Find where the given text appears and provide that cell's center as [x, y] coordinate. 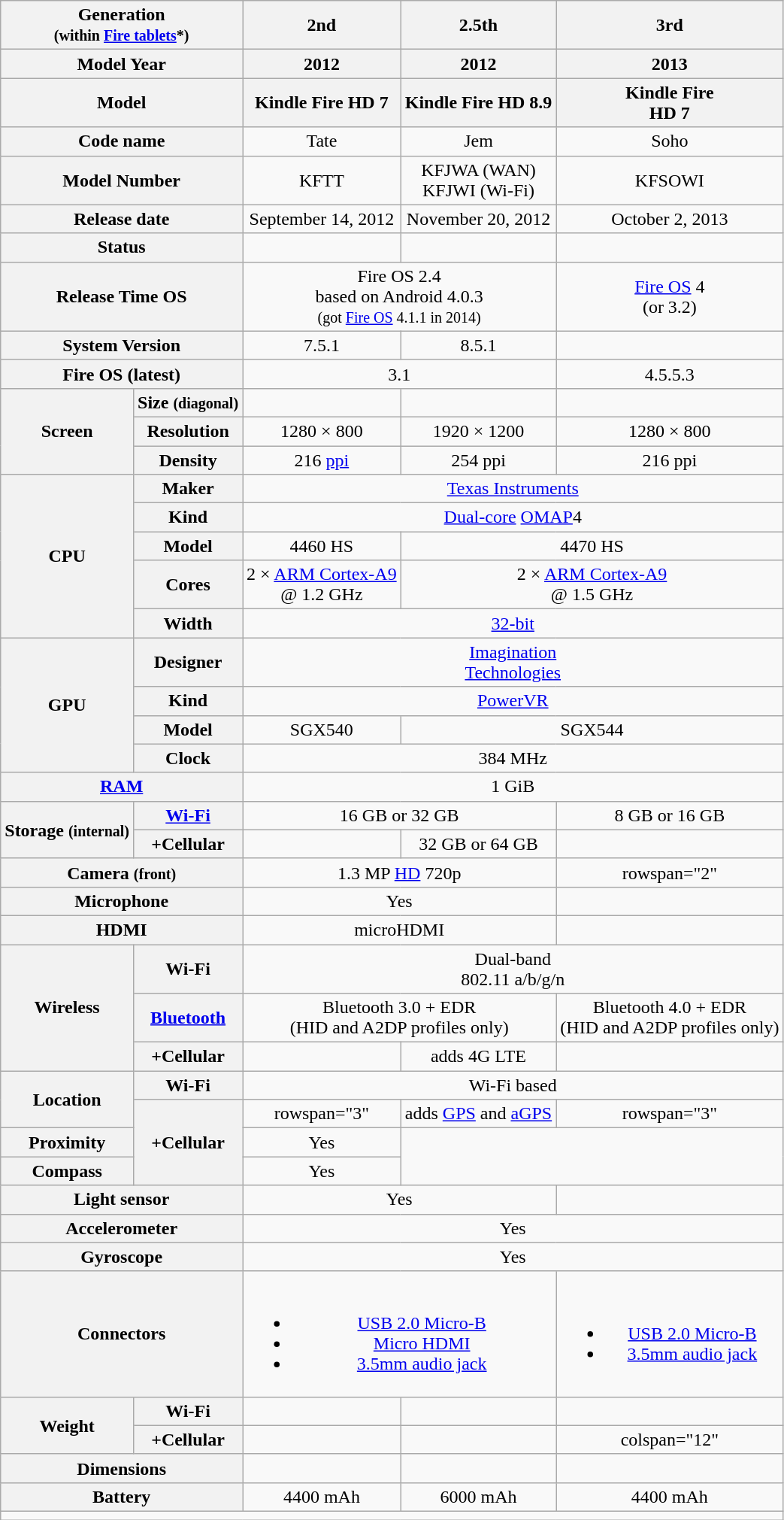
Resolution [188, 431]
Wireless [68, 1008]
2 × ARM Cortex-A9@ 1.2 GHz [322, 585]
Wi-Fi based [513, 1085]
rowspan="2" [670, 872]
Light sensor [122, 1200]
Fire OS (latest) [122, 374]
Model Number [122, 181]
16 GB or 32 GB [400, 815]
Camera (front) [122, 872]
Proximity [68, 1142]
8.5.1 [478, 345]
Connectors [122, 1334]
2.5th [478, 26]
Dimensions [122, 1468]
Kindle Fire HD 7 [322, 102]
ImaginationTechnologies [513, 662]
Clock [188, 758]
adds GPS and aGPS [478, 1114]
USB 2.0 Micro-BMicro HDMI3.5mm audio jack [400, 1334]
adds 4G LTE [478, 1057]
September 14, 2012 [322, 219]
KFSOWI [670, 181]
Bluetooth [188, 1018]
Model Year [122, 64]
Designer [188, 662]
Screen [68, 431]
32 GB or 64 GB [478, 844]
Storage (internal) [68, 830]
Gyroscope [122, 1257]
HDMI [122, 930]
Fire OS 2.4based on Android 4.0.3(got Fire OS 4.1.1 in 2014) [400, 296]
Jem [478, 141]
Dual-core OMAP4 [513, 517]
CPU [68, 557]
PowerVR [513, 701]
3rd [670, 26]
Microphone [122, 901]
3.1 [400, 374]
USB 2.0 Micro-B3.5mm audio jack [670, 1334]
Tate [322, 141]
4470 HS [592, 546]
microHDMI [400, 930]
Width [188, 623]
Kindle FireHD 7 [670, 102]
Density [188, 460]
Battery [122, 1497]
4.5.5.3 [670, 374]
Bluetooth 3.0 + EDR (HID and A2DP profiles only) [400, 1018]
Fire OS 4(or 3.2) [670, 296]
8 GB or 16 GB [670, 815]
Release Time OS [122, 296]
2 × ARM Cortex-A9@ 1.5 GHz [592, 585]
Soho [670, 141]
Dual-band802.11 a/b/g/n [513, 969]
1920 × 1200 [478, 431]
1 GiB [513, 787]
Release date [122, 219]
Compass [68, 1171]
SGX540 [322, 730]
Code name [122, 141]
254 ppi [478, 460]
November 20, 2012 [478, 219]
KFJWA (WAN)KFJWI (Wi-Fi) [478, 181]
SGX544 [592, 730]
October 2, 2013 [670, 219]
Weight [68, 1425]
KFTT [322, 181]
Accelerometer [122, 1228]
Status [122, 247]
System Version [122, 345]
colspan="12" [670, 1440]
Cores [188, 585]
6000 mAh [478, 1497]
32-bit [513, 623]
Generation(within Fire tablets*) [122, 26]
2013 [670, 64]
RAM [122, 787]
4460 HS [322, 546]
1.3 MP HD 720p [400, 872]
Size (diagonal) [188, 402]
Maker [188, 489]
Kindle Fire HD 8.9 [478, 102]
Location [68, 1100]
384 MHz [513, 758]
Texas Instruments [513, 489]
7.5.1 [322, 345]
Bluetooth 4.0 + EDR (HID and A2DP profiles only) [670, 1018]
GPU [68, 705]
2nd [322, 26]
